Return [x, y] of the center of cell containing provided text 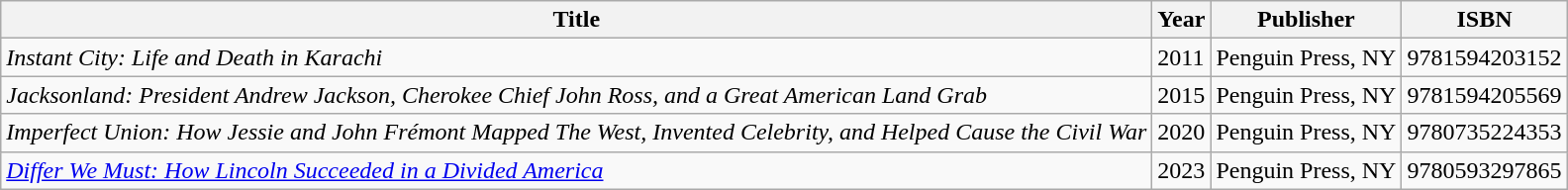
Publisher [1307, 20]
Year [1182, 20]
Jacksonland: President Andrew Jackson, Cherokee Chief John Ross, and a Great American Land Grab [576, 95]
2011 [1182, 57]
Instant City: Life and Death in Karachi [576, 57]
2020 [1182, 133]
Title [576, 20]
Imperfect Union: How Jessie and John Frémont Mapped The West, Invented Celebrity, and Helped Cause the Civil War [576, 133]
Differ We Must: How Lincoln Succeeded in a Divided America [576, 170]
9781594205569 [1485, 95]
9780593297865 [1485, 170]
2015 [1182, 95]
9780735224353 [1485, 133]
ISBN [1485, 20]
2023 [1182, 170]
9781594203152 [1485, 57]
